From the cell containing the given text, extract its center point as [X, Y] coordinate. 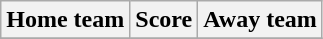
Home team [66, 20]
Away team [260, 20]
Score [164, 20]
